Return the [X, Y] coordinate for the center point of the cell that contains the specified text.  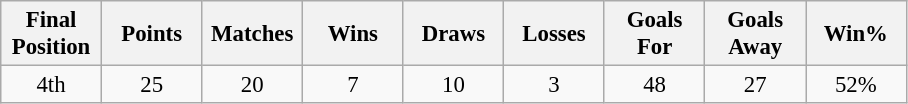
Win% [856, 34]
Wins [354, 34]
20 [252, 85]
27 [756, 85]
48 [654, 85]
Points [152, 34]
Draws [454, 34]
Final Position [52, 34]
10 [454, 85]
25 [152, 85]
Losses [554, 34]
Goals Away [756, 34]
Matches [252, 34]
4th [52, 85]
52% [856, 85]
3 [554, 85]
Goals For [654, 34]
7 [354, 85]
